Search for the cell housing the specified text and yield its [x, y] center coordinate. 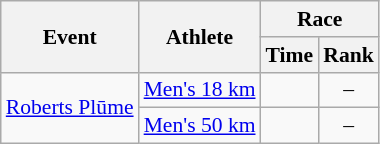
Men's 18 km [200, 90]
Roberts Plūme [70, 108]
Rank [348, 55]
Race [320, 19]
Time [290, 55]
Event [70, 36]
Athlete [200, 36]
Men's 50 km [200, 126]
